Return the [X, Y] coordinate for the center point of the cell that contains the specified text.  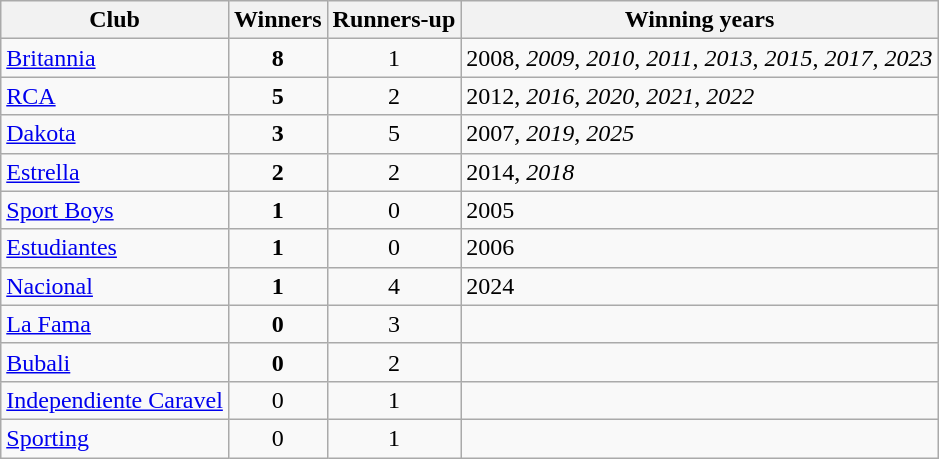
Estrella [115, 172]
2024 [700, 286]
RCA [115, 96]
Nacional [115, 286]
2012, 2016, 2020, 2021, 2022 [700, 96]
4 [394, 286]
8 [278, 58]
La Fama [115, 324]
2014, 2018 [700, 172]
Club [115, 20]
Independiente Caravel [115, 400]
Winning years [700, 20]
2008, 2009, 2010, 2011, 2013, 2015, 2017, 2023 [700, 58]
Winners [278, 20]
Estudiantes [115, 248]
Bubali [115, 362]
Britannia [115, 58]
Runners-up [394, 20]
Dakota [115, 134]
Sporting [115, 438]
2006 [700, 248]
Sport Boys [115, 210]
2005 [700, 210]
2007, 2019, 2025 [700, 134]
